Locate the cell with the specified text and output its (X, Y) center coordinate. 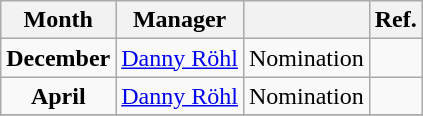
Ref. (396, 20)
December (58, 58)
Manager (180, 20)
Month (58, 20)
April (58, 96)
